Return [X, Y] of the center of cell containing provided text 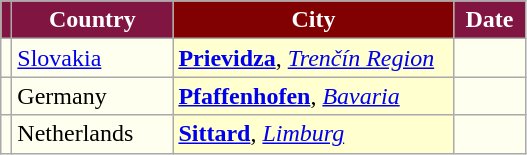
Slovakia [92, 58]
Prievidza, Trenčín Region [314, 58]
Country [92, 20]
Sittard, Limburg [314, 134]
Germany [92, 96]
Netherlands [92, 134]
City [314, 20]
Pfaffenhofen, Bavaria [314, 96]
Date [490, 20]
